Return the (x, y) coordinate for the center point of the cell that contains the specified text.  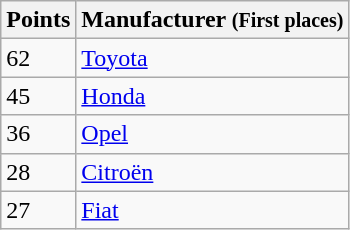
Toyota (212, 58)
36 (38, 134)
Points (38, 20)
Honda (212, 96)
Manufacturer (First places) (212, 20)
Opel (212, 134)
62 (38, 58)
27 (38, 210)
28 (38, 172)
45 (38, 96)
Fiat (212, 210)
Citroën (212, 172)
